Extract the [x, y] coordinate from the center of the cell holding the provided text.  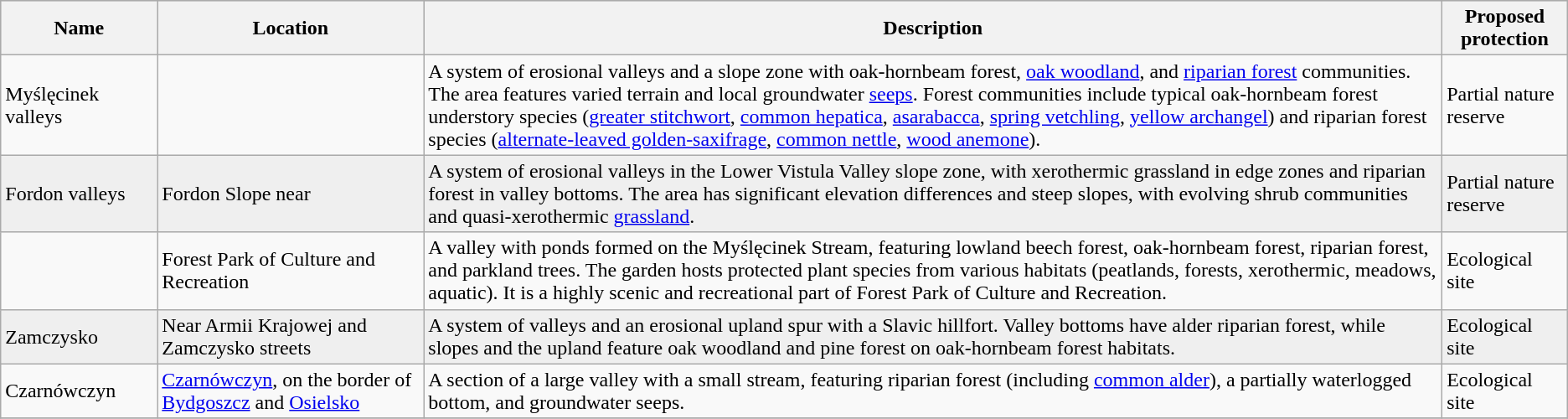
Description [933, 28]
Czarnówczyn [79, 391]
Fordon Slope near [291, 194]
Near Armii Krajowej and Zamczysko streets [291, 337]
Forest Park of Culture and Recreation [291, 271]
Location [291, 28]
Czarnówczyn, on the border of Bydgoszcz and Osielsko [291, 391]
Proposed protection [1505, 28]
Name [79, 28]
Myślęcinek valleys [79, 106]
Fordon valleys [79, 194]
Zamczysko [79, 337]
